Output the (X, Y) coordinate of the center of the cell containing the given text.  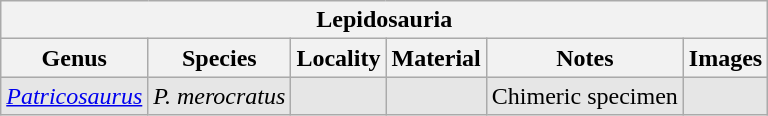
Chimeric specimen (584, 96)
Images (725, 58)
Locality (338, 58)
Species (220, 58)
Notes (584, 58)
P. merocratus (220, 96)
Material (436, 58)
Patricosaurus (74, 96)
Genus (74, 58)
Lepidosauria (384, 20)
